Return the [X, Y] coordinate for the center point of the cell that contains the specified text.  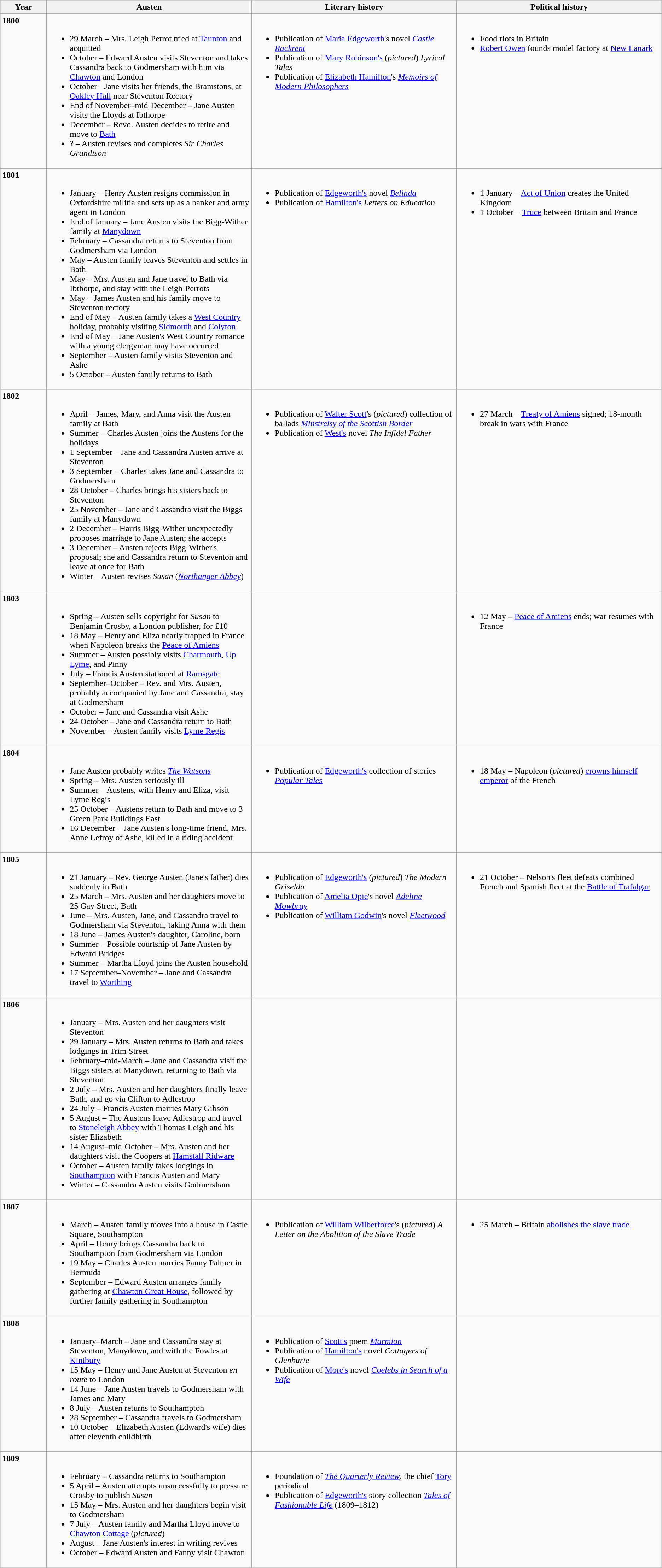
12 May – Peace of Amiens ends; war resumes with France [559, 669]
18 May – Napoleon (pictured) crowns himself emperor of the French [559, 799]
Publication of Edgeworth's novel BelindaPublication of Hamilton's Letters on Education [354, 279]
Publication of Edgeworth's collection of stories Popular Tales [354, 799]
1802 [23, 491]
1804 [23, 799]
1805 [23, 925]
1807 [23, 1258]
21 October – Nelson's fleet defeats combined French and Spanish fleet at the Battle of Trafalgar [559, 925]
1806 [23, 1099]
27 March – Treaty of Amiens signed; 18-month break in wars with France [559, 491]
Political history [559, 7]
Publication of William Wilberforce's (pictured) A Letter on the Abolition of the Slave Trade [354, 1258]
Foundation of The Quarterly Review, the chief Tory periodicalPublication of Edgeworth's story collection Tales of Fashionable Life (1809–1812) [354, 1510]
1803 [23, 669]
1808 [23, 1384]
Literary history [354, 7]
Publication of Scott's poem MarmionPublication of Hamilton's novel Cottagers of GlenburiePublication of More's novel Coelebs in Search of a Wife [354, 1384]
25 March – Britain abolishes the slave trade [559, 1258]
1 January – Act of Union creates the United Kingdom1 October – Truce between Britain and France [559, 279]
1800 [23, 91]
Year [23, 7]
1809 [23, 1510]
Publication of Walter Scott's (pictured) collection of ballads Minstrelsy of the Scottish BorderPublication of West's novel The Infidel Father [354, 491]
1801 [23, 279]
Food riots in BritainRobert Owen founds model factory at New Lanark [559, 91]
Austen [149, 7]
